Determine the (x, y) coordinate at the center of the cell enclosing the given text.  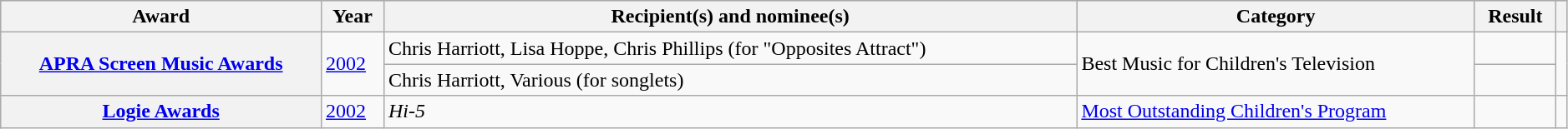
Best Music for Children's Television (1276, 64)
Hi-5 (730, 112)
Category (1276, 17)
Chris Harriott, Various (for songlets) (730, 80)
Award (161, 17)
APRA Screen Music Awards (161, 64)
Logie Awards (161, 112)
Recipient(s) and nominee(s) (730, 17)
Most Outstanding Children's Program (1276, 112)
Year (353, 17)
Chris Harriott, Lisa Hoppe, Chris Phillips (for "Opposites Attract") (730, 48)
Result (1515, 17)
